Locate the cell with the specified text and output its (X, Y) center coordinate. 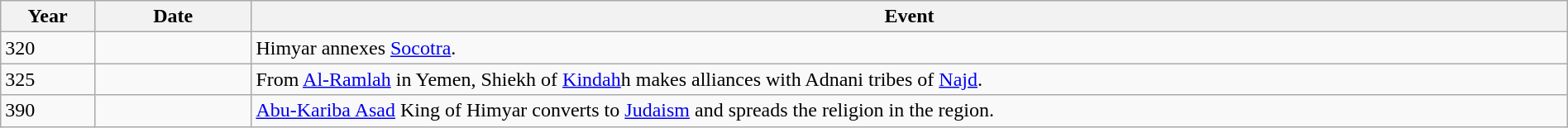
From Al-Ramlah in Yemen, Shiekh of Kindahh makes alliances with Adnani tribes of Najd. (910, 79)
Himyar annexes Socotra. (910, 48)
Event (910, 17)
390 (48, 111)
Year (48, 17)
Abu-Kariba Asad King of Himyar converts to Judaism and spreads the religion in the region. (910, 111)
Date (172, 17)
325 (48, 79)
320 (48, 48)
